Detect which cell encompasses the target text, then output its (X, Y) center coordinate. 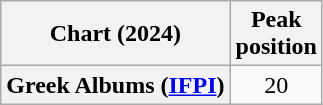
20 (276, 85)
Peakposition (276, 34)
Chart (2024) (116, 34)
Greek Albums (IFPI) (116, 85)
